Scan for the cell matching the given text and deliver its (x, y) coordinate at center. 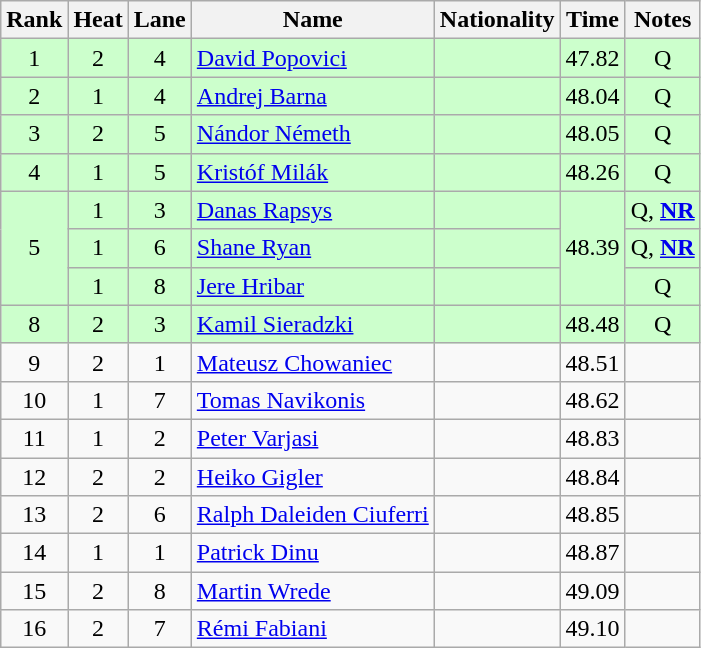
9 (34, 362)
13 (34, 515)
48.87 (592, 553)
Rémi Fabiani (312, 629)
Peter Varjasi (312, 438)
Ralph Daleiden Ciuferri (312, 515)
11 (34, 438)
48.83 (592, 438)
10 (34, 400)
48.48 (592, 324)
Martin Wrede (312, 591)
Mateusz Chowaniec (312, 362)
Nationality (497, 20)
Heiko Gigler (312, 477)
48.51 (592, 362)
Lane (160, 20)
48.84 (592, 477)
Name (312, 20)
48.39 (592, 248)
Danas Rapsys (312, 210)
Nándor Németh (312, 134)
Tomas Navikonis (312, 400)
48.85 (592, 515)
47.82 (592, 58)
Rank (34, 20)
15 (34, 591)
49.09 (592, 591)
48.26 (592, 172)
Shane Ryan (312, 248)
48.05 (592, 134)
16 (34, 629)
12 (34, 477)
Andrej Barna (312, 96)
Kristóf Milák (312, 172)
Notes (662, 20)
48.62 (592, 400)
Heat (98, 20)
49.10 (592, 629)
Patrick Dinu (312, 553)
Jere Hribar (312, 286)
Kamil Sieradzki (312, 324)
David Popovici (312, 58)
48.04 (592, 96)
Time (592, 20)
14 (34, 553)
